Extract the [X, Y] coordinate from the center of the cell holding the provided text.  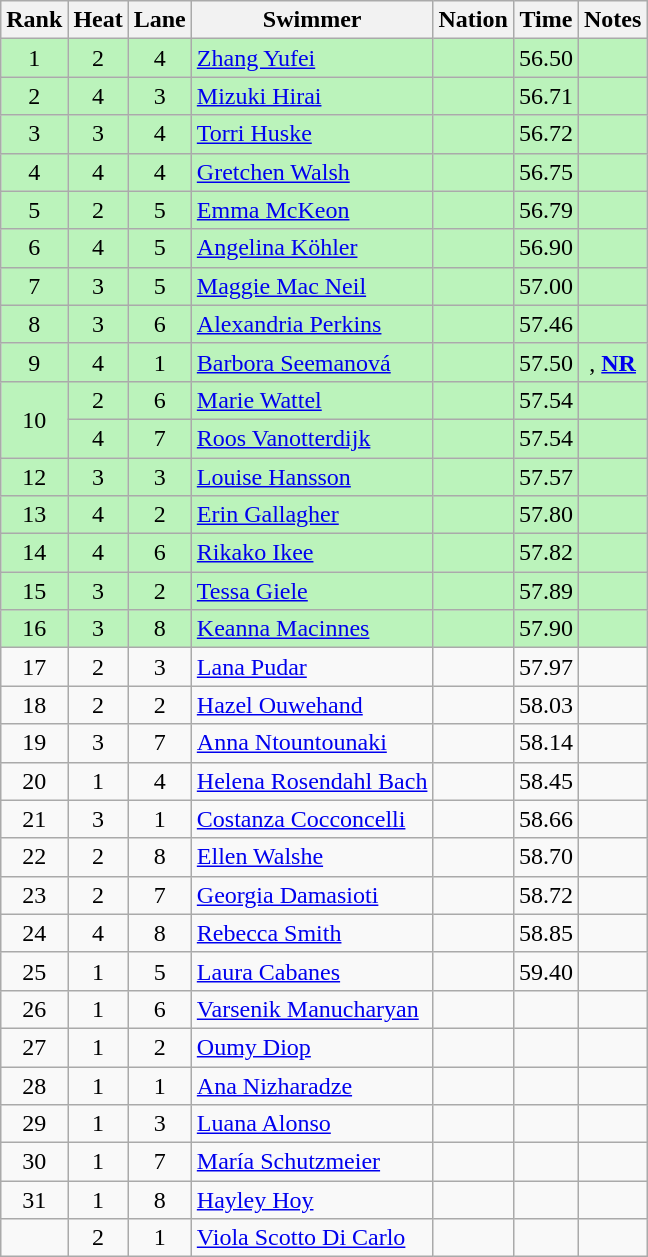
31 [34, 1200]
Torri Huske [312, 134]
Nation [473, 20]
19 [34, 743]
56.50 [546, 58]
15 [34, 591]
10 [34, 419]
57.97 [546, 667]
23 [34, 895]
56.79 [546, 210]
Heat [98, 20]
56.90 [546, 248]
Ellen Walshe [312, 857]
Varsenik Manucharyan [312, 1009]
59.40 [546, 971]
Rebecca Smith [312, 933]
Louise Hansson [312, 477]
Laura Cabanes [312, 971]
29 [34, 1124]
Emma McKeon [312, 210]
18 [34, 705]
Zhang Yufei [312, 58]
27 [34, 1047]
58.70 [546, 857]
58.45 [546, 781]
56.72 [546, 134]
58.85 [546, 933]
Swimmer [312, 20]
Helena Rosendahl Bach [312, 781]
56.75 [546, 172]
58.66 [546, 819]
Hayley Hoy [312, 1200]
57.00 [546, 286]
Angelina Köhler [312, 248]
Notes [612, 20]
12 [34, 477]
Maggie Mac Neil [312, 286]
58.03 [546, 705]
Marie Wattel [312, 400]
Hazel Ouwehand [312, 705]
57.80 [546, 515]
57.82 [546, 553]
Georgia Damasioti [312, 895]
Oumy Diop [312, 1047]
58.14 [546, 743]
9 [34, 362]
Mizuki Hirai [312, 96]
14 [34, 553]
Costanza Cocconcelli [312, 819]
13 [34, 515]
24 [34, 933]
Barbora Seemanová [312, 362]
Time [546, 20]
, NR [612, 362]
Gretchen Walsh [312, 172]
Viola Scotto Di Carlo [312, 1238]
Rank [34, 20]
María Schutzmeier [312, 1162]
Alexandria Perkins [312, 324]
Lane [160, 20]
30 [34, 1162]
57.90 [546, 629]
Ana Nizharadze [312, 1085]
20 [34, 781]
Erin Gallagher [312, 515]
57.57 [546, 477]
25 [34, 971]
57.46 [546, 324]
Rikako Ikee [312, 553]
28 [34, 1085]
Keanna Macinnes [312, 629]
21 [34, 819]
58.72 [546, 895]
Tessa Giele [312, 591]
26 [34, 1009]
56.71 [546, 96]
Roos Vanotterdijk [312, 438]
57.89 [546, 591]
22 [34, 857]
Anna Ntountounaki [312, 743]
16 [34, 629]
Luana Alonso [312, 1124]
17 [34, 667]
Lana Pudar [312, 667]
57.50 [546, 362]
